Detect which cell encompasses the target text, then output its [X, Y] center coordinate. 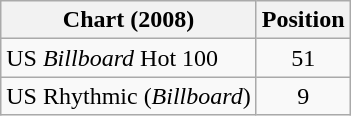
US Rhythmic (Billboard) [129, 96]
51 [303, 58]
Position [303, 20]
9 [303, 96]
US Billboard Hot 100 [129, 58]
Chart (2008) [129, 20]
